For the text-containing cell, return its midpoint in [X, Y] coordinate format. 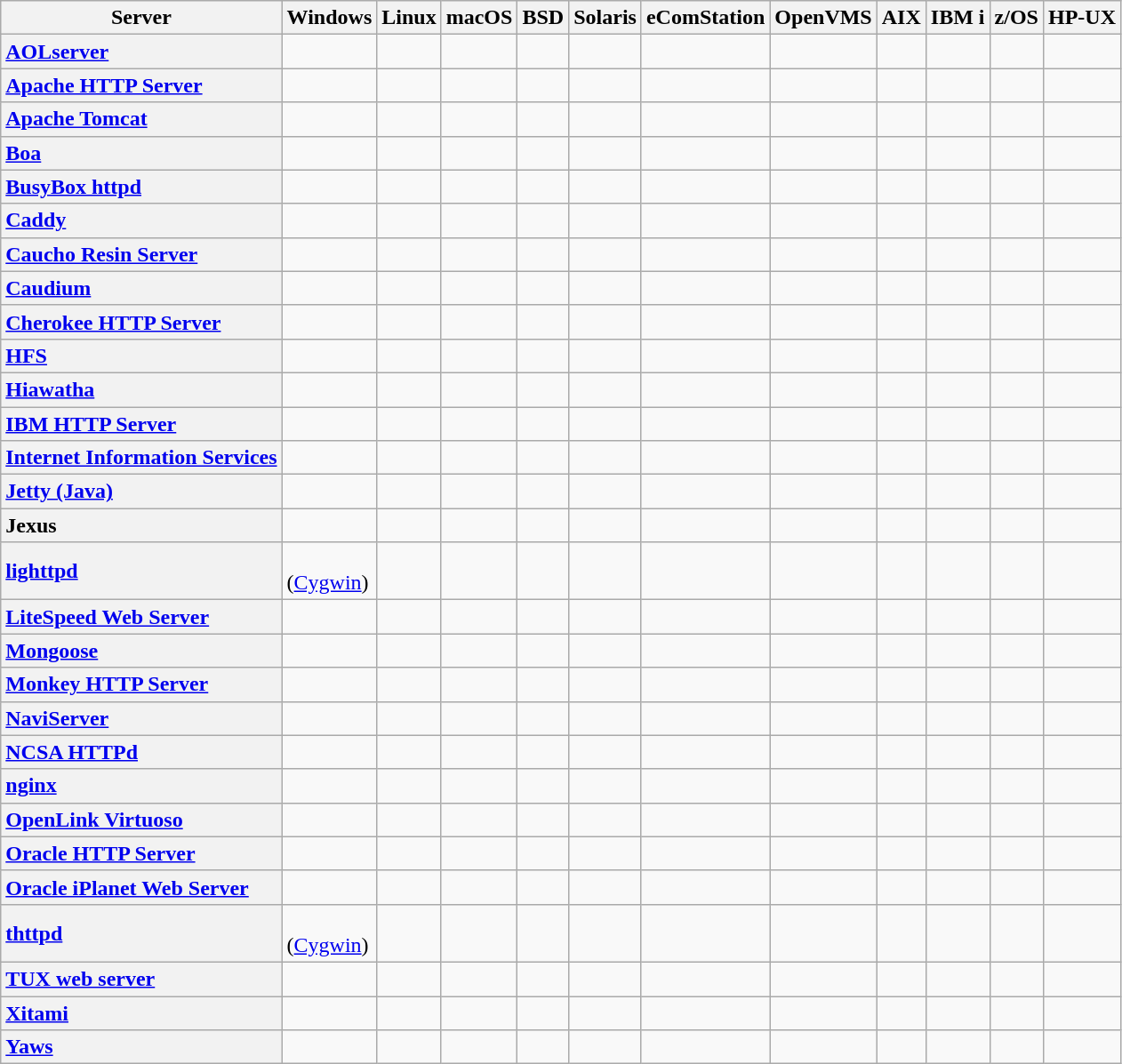
eComStation [705, 18]
BSD [543, 18]
Oracle HTTP Server [141, 853]
NaviServer [141, 718]
LiteSpeed Web Server [141, 617]
HP-UX [1081, 18]
Jexus [141, 525]
NCSA HTTPd [141, 752]
OpenVMS [823, 18]
Cherokee HTTP Server [141, 322]
Jetty (Java) [141, 492]
Yaws [141, 1047]
AOLserver [141, 52]
Mongoose [141, 651]
thttpd [141, 933]
Windows [329, 18]
IBM HTTP Server [141, 424]
AIX [902, 18]
BusyBox httpd [141, 187]
Oracle iPlanet Web Server [141, 887]
Internet Information Services [141, 458]
lighttpd [141, 571]
nginx [141, 786]
Caddy [141, 220]
z/OS [1016, 18]
Caucho Resin Server [141, 254]
OpenLink Virtuoso [141, 820]
Hiawatha [141, 389]
Xitami [141, 1012]
TUX web server [141, 979]
IBM i [958, 18]
HFS [141, 356]
Caudium [141, 288]
Linux [409, 18]
Apache HTTP Server [141, 85]
Server [141, 18]
Apache Tomcat [141, 119]
Solaris [605, 18]
Monkey HTTP Server [141, 684]
macOS [479, 18]
Boa [141, 153]
